Scan for the cell matching the given text and deliver its (X, Y) coordinate at center. 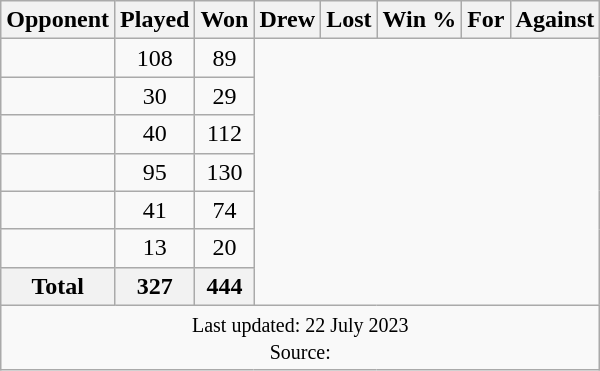
Total (58, 286)
444 (224, 286)
For (486, 20)
30 (155, 96)
Against (555, 20)
40 (155, 134)
41 (155, 210)
Lost (349, 20)
Last updated: 22 July 2023Source: (300, 338)
112 (224, 134)
20 (224, 248)
108 (155, 58)
29 (224, 96)
95 (155, 172)
Win % (420, 20)
130 (224, 172)
74 (224, 210)
Drew (288, 20)
89 (224, 58)
327 (155, 286)
Opponent (58, 20)
13 (155, 248)
Played (155, 20)
Won (224, 20)
